Scan for the cell matching the given text and deliver its (X, Y) coordinate at center. 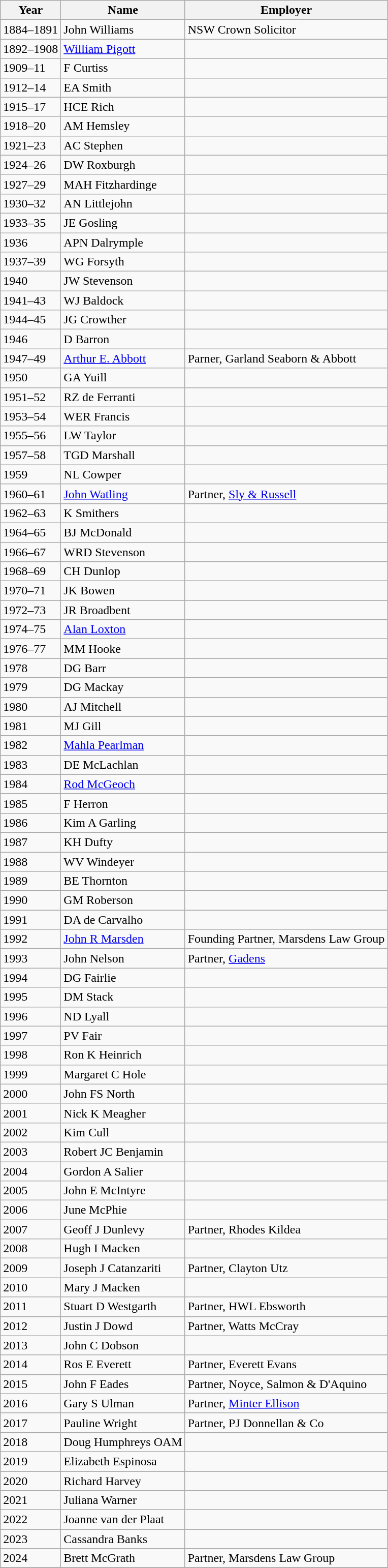
2022 (30, 1520)
1987 (30, 842)
Partner, Clayton Utz (286, 1268)
1946 (30, 339)
ND Lyall (123, 1016)
2024 (30, 1558)
2015 (30, 1384)
1983 (30, 765)
1924–26 (30, 165)
AM Hemsley (123, 126)
NL Cowper (123, 474)
1988 (30, 862)
F Herron (123, 803)
Juliana Warner (123, 1500)
2023 (30, 1539)
William Pigott (123, 49)
Gordon A Salier (123, 1171)
2019 (30, 1461)
DW Roxburgh (123, 165)
1980 (30, 707)
JK Bowen (123, 591)
2020 (30, 1481)
1979 (30, 687)
1953–54 (30, 416)
1936 (30, 243)
Parner, Garland Seaborn & Abbott (286, 358)
KH Dufty (123, 842)
Partner, HWL Ebsworth (286, 1307)
1993 (30, 958)
Doug Humphreys OAM (123, 1442)
Partner, Gadens (286, 958)
Partner, Everett Evans (286, 1365)
Justin J Dowd (123, 1326)
1974–75 (30, 629)
1978 (30, 668)
WRD Stevenson (123, 552)
Ros E Everett (123, 1365)
2018 (30, 1442)
1970–71 (30, 591)
Joanne van der Plaat (123, 1520)
Mahla Pearlman (123, 745)
1937–39 (30, 262)
1912–14 (30, 87)
Partner, PJ Donnellan & Co (286, 1423)
1997 (30, 1036)
Geoff J Dunlevy (123, 1229)
NSW Crown Solicitor (286, 29)
1981 (30, 726)
AC Stephen (123, 145)
1933–35 (30, 223)
MM Hooke (123, 649)
1972–73 (30, 610)
1962–63 (30, 513)
1968–69 (30, 571)
GA Yuill (123, 378)
Hugh I Macken (123, 1249)
2014 (30, 1365)
John E McIntyre (123, 1191)
1960–61 (30, 494)
AJ Mitchell (123, 707)
1964–65 (30, 532)
Stuart D Westgarth (123, 1307)
2000 (30, 1094)
Elizabeth Espinosa (123, 1461)
2006 (30, 1210)
K Smithers (123, 513)
CH Dunlop (123, 571)
1994 (30, 978)
1986 (30, 823)
2008 (30, 1249)
WG Forsyth (123, 262)
John Williams (123, 29)
1990 (30, 900)
2007 (30, 1229)
2013 (30, 1345)
Margaret C Hole (123, 1074)
1892–1908 (30, 49)
DG Mackay (123, 687)
BJ McDonald (123, 532)
1884–1891 (30, 29)
2001 (30, 1113)
MJ Gill (123, 726)
1989 (30, 881)
John C Dobson (123, 1345)
Joseph J Catanzariti (123, 1268)
AN Littlejohn (123, 203)
Cassandra Banks (123, 1539)
1959 (30, 474)
1930–32 (30, 203)
Year (30, 10)
Mary J Macken (123, 1287)
2004 (30, 1171)
Gary S Ulman (123, 1403)
Founding Partner, Marsdens Law Group (286, 939)
JE Gosling (123, 223)
John FS North (123, 1094)
1921–23 (30, 145)
DE McLachlan (123, 765)
1940 (30, 281)
John F Eades (123, 1384)
2021 (30, 1500)
MAH Fitzhardinge (123, 184)
Partner, Minter Ellison (286, 1403)
2002 (30, 1132)
Partner, Noyce, Salmon & D'Aquino (286, 1384)
2012 (30, 1326)
D Barron (123, 339)
Rod McGeoch (123, 784)
JR Broadbent (123, 610)
1995 (30, 997)
1982 (30, 745)
1955–56 (30, 436)
Brett McGrath (123, 1558)
2011 (30, 1307)
John Watling (123, 494)
Partner, Marsdens Law Group (286, 1558)
JG Crowther (123, 320)
Alan Loxton (123, 629)
EA Smith (123, 87)
1941–43 (30, 300)
Name (123, 10)
Partner, Watts McCray (286, 1326)
2010 (30, 1287)
Partner, Sly & Russell (286, 494)
1966–67 (30, 552)
2009 (30, 1268)
2016 (30, 1403)
Richard Harvey (123, 1481)
1957–58 (30, 455)
JW Stevenson (123, 281)
1951–52 (30, 397)
1947–49 (30, 358)
1976–77 (30, 649)
2003 (30, 1152)
John Nelson (123, 958)
DM Stack (123, 997)
2005 (30, 1191)
DG Barr (123, 668)
Kim Cull (123, 1132)
1918–20 (30, 126)
WJ Baldock (123, 300)
Nick K Meagher (123, 1113)
Arthur E. Abbott (123, 358)
1915–17 (30, 107)
1909–11 (30, 68)
1950 (30, 378)
RZ de Ferranti (123, 397)
Partner, Rhodes Kildea (286, 1229)
TGD Marshall (123, 455)
Ron K Heinrich (123, 1055)
DG Fairlie (123, 978)
APN Dalrymple (123, 243)
DA de Carvalho (123, 920)
Pauline Wright (123, 1423)
WER Francis (123, 416)
LW Taylor (123, 436)
WV Windeyer (123, 862)
1984 (30, 784)
1927–29 (30, 184)
1944–45 (30, 320)
HCE Rich (123, 107)
1998 (30, 1055)
John R Marsden (123, 939)
BE Thornton (123, 881)
F Curtiss (123, 68)
1996 (30, 1016)
1991 (30, 920)
Robert JC Benjamin (123, 1152)
Kim A Garling (123, 823)
1999 (30, 1074)
2017 (30, 1423)
June McPhie (123, 1210)
GM Roberson (123, 900)
Employer (286, 10)
1992 (30, 939)
1985 (30, 803)
PV Fair (123, 1036)
